Provide the [x, y] coordinate of the cell's center where the given text is located.  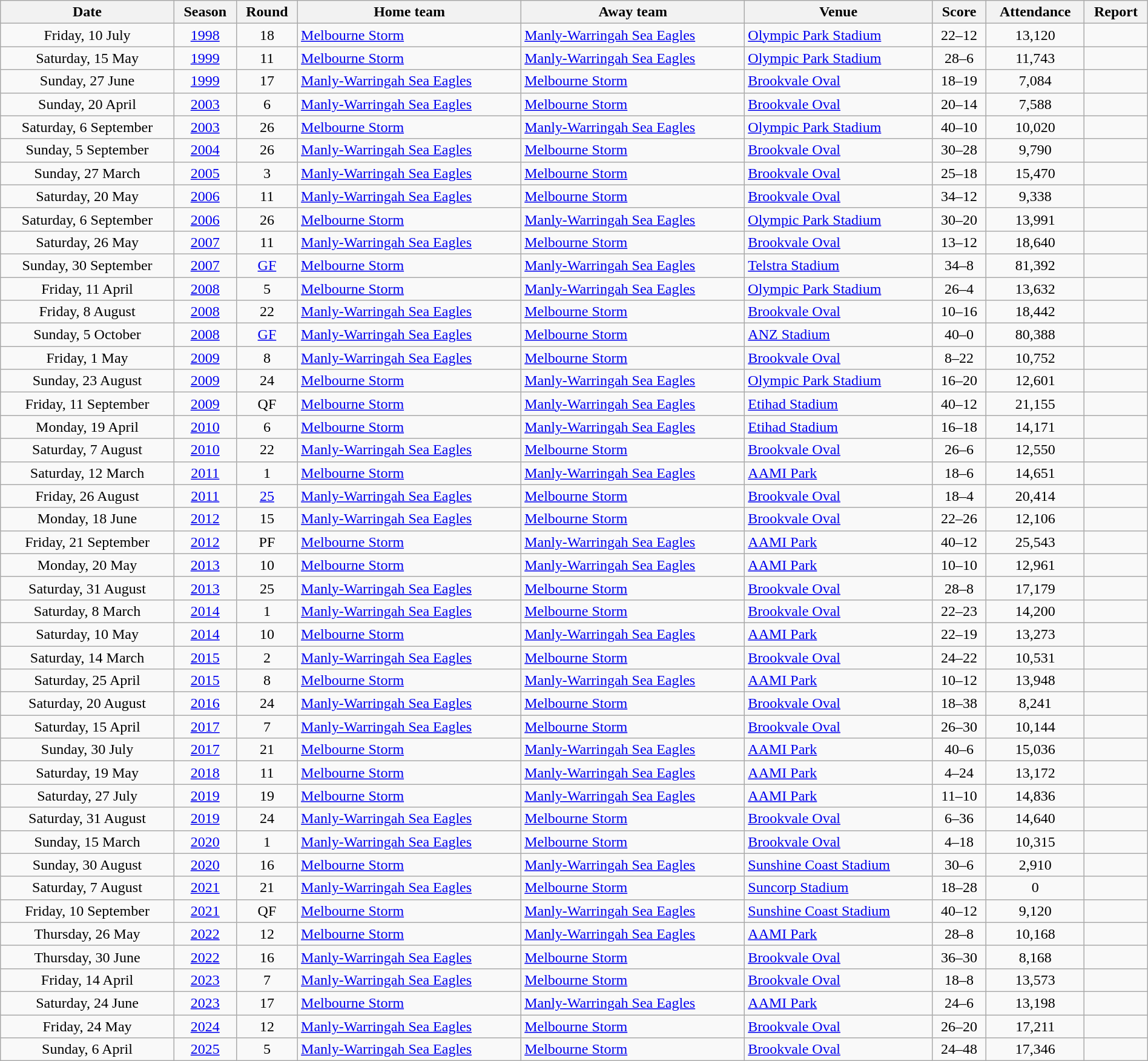
ANZ Stadium [839, 335]
Away team [633, 12]
20,414 [1035, 496]
36–30 [959, 957]
2 [266, 657]
21,155 [1035, 404]
30–6 [959, 865]
Suncorp Stadium [839, 888]
Friday, 26 August [87, 496]
Friday, 24 May [87, 1026]
2016 [205, 704]
10,531 [1035, 657]
Sunday, 30 August [87, 865]
13,198 [1035, 1003]
81,392 [1035, 265]
Friday, 11 September [87, 404]
15,470 [1035, 173]
Thursday, 26 May [87, 934]
30–20 [959, 219]
28–6 [959, 58]
13–12 [959, 242]
13,172 [1035, 773]
Report [1117, 12]
16–18 [959, 427]
Saturday, 8 March [87, 611]
18–6 [959, 473]
12,550 [1035, 450]
25–18 [959, 173]
Friday, 8 August [87, 312]
24–22 [959, 657]
10,020 [1035, 127]
18,442 [1035, 312]
24–48 [959, 1049]
18–19 [959, 81]
Home team [409, 12]
14,836 [1035, 796]
3 [266, 173]
19 [266, 796]
Saturday, 24 June [87, 1003]
Saturday, 26 May [87, 242]
18–28 [959, 888]
Venue [839, 12]
40–0 [959, 335]
Sunday, 20 April [87, 104]
22–26 [959, 519]
4–24 [959, 773]
80,388 [1035, 335]
Sunday, 27 June [87, 81]
Friday, 10 July [87, 35]
Sunday, 27 March [87, 173]
2005 [205, 173]
13,991 [1035, 219]
24–6 [959, 1003]
14,171 [1035, 427]
10,144 [1035, 727]
Friday, 21 September [87, 542]
Monday, 20 May [87, 565]
7,084 [1035, 81]
11–10 [959, 796]
Friday, 1 May [87, 358]
Saturday, 12 March [87, 473]
13,120 [1035, 35]
10–12 [959, 681]
Saturday, 27 July [87, 796]
Saturday, 20 May [87, 196]
PF [266, 542]
26–20 [959, 1026]
Saturday, 15 May [87, 58]
25,543 [1035, 542]
10–16 [959, 312]
18,640 [1035, 242]
22–12 [959, 35]
12,106 [1035, 519]
Monday, 18 June [87, 519]
Friday, 10 September [87, 911]
Friday, 11 April [87, 289]
Saturday, 19 May [87, 773]
Sunday, 30 July [87, 750]
Thursday, 30 June [87, 957]
8–22 [959, 358]
13,273 [1035, 634]
Saturday, 14 March [87, 657]
26–4 [959, 289]
11,743 [1035, 58]
40–6 [959, 750]
22–23 [959, 611]
40–10 [959, 127]
26–30 [959, 727]
17,346 [1035, 1049]
Season [205, 12]
20–14 [959, 104]
Telstra Stadium [839, 265]
34–8 [959, 265]
9,120 [1035, 911]
12,601 [1035, 381]
Sunday, 30 September [87, 265]
17,179 [1035, 588]
9,338 [1035, 196]
Friday, 14 April [87, 980]
15 [266, 519]
30–28 [959, 150]
8,241 [1035, 704]
6–36 [959, 819]
12,961 [1035, 565]
9,790 [1035, 150]
2018 [205, 773]
13,632 [1035, 289]
Date [87, 12]
Sunday, 23 August [87, 381]
Monday, 19 April [87, 427]
10,168 [1035, 934]
16–20 [959, 381]
Sunday, 5 September [87, 150]
15,036 [1035, 750]
Sunday, 15 March [87, 842]
Saturday, 10 May [87, 634]
Sunday, 6 April [87, 1049]
2004 [205, 150]
Saturday, 25 April [87, 681]
4–18 [959, 842]
Saturday, 15 April [87, 727]
22–19 [959, 634]
Score [959, 12]
26–6 [959, 450]
14,651 [1035, 473]
8,168 [1035, 957]
14,640 [1035, 819]
13,573 [1035, 980]
Sunday, 5 October [87, 335]
2025 [205, 1049]
7,588 [1035, 104]
Attendance [1035, 12]
0 [1035, 888]
13,948 [1035, 681]
14,200 [1035, 611]
2,910 [1035, 865]
18–8 [959, 980]
18–38 [959, 704]
17,211 [1035, 1026]
10–10 [959, 565]
34–12 [959, 196]
1998 [205, 35]
10,752 [1035, 358]
18–4 [959, 496]
2024 [205, 1026]
Round [266, 12]
Saturday, 20 August [87, 704]
10,315 [1035, 842]
18 [266, 35]
